Detect which cell encompasses the target text, then output its (X, Y) center coordinate. 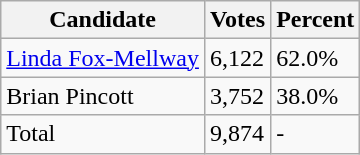
6,122 (237, 58)
62.0% (316, 58)
9,874 (237, 134)
Total (103, 134)
Votes (237, 20)
3,752 (237, 96)
Brian Pincott (103, 96)
Candidate (103, 20)
38.0% (316, 96)
- (316, 134)
Linda Fox-Mellway (103, 58)
Percent (316, 20)
